Return (X, Y) of the center of cell containing provided text 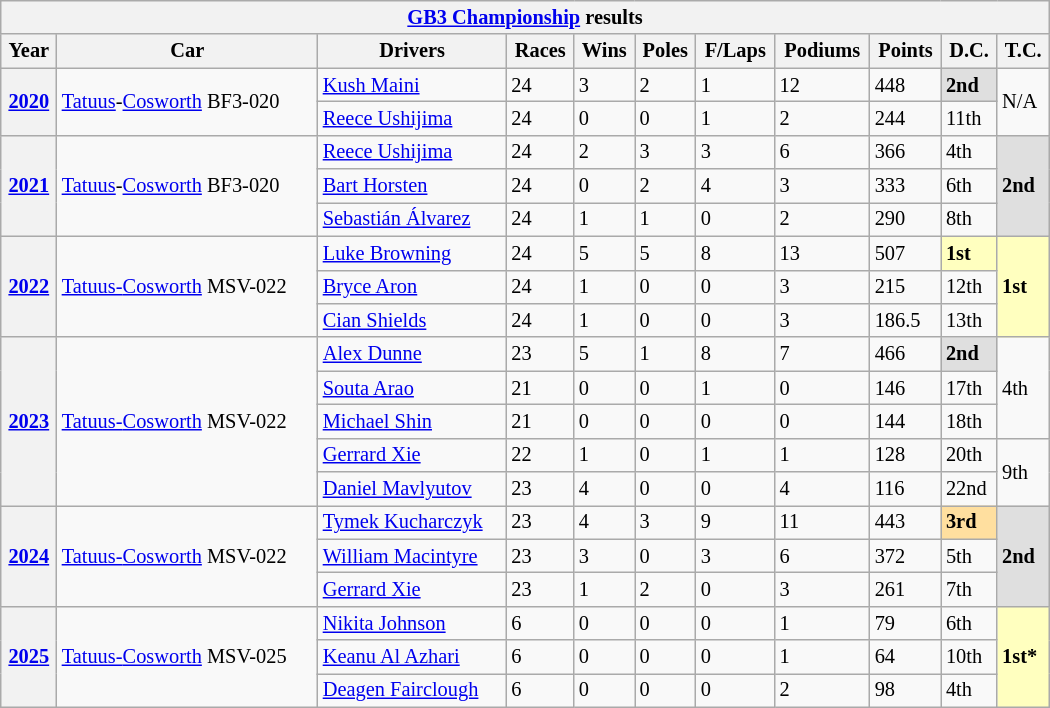
Kush Maini (412, 85)
466 (906, 354)
17th (969, 388)
116 (906, 489)
372 (906, 556)
13 (822, 253)
261 (906, 589)
2024 (29, 556)
Daniel Mavlyutov (412, 489)
18th (969, 421)
2023 (29, 421)
Sebastián Álvarez (412, 219)
Podiums (822, 51)
5th (969, 556)
10th (969, 657)
9 (736, 522)
2025 (29, 656)
507 (906, 253)
9th (1023, 472)
Tymek Kucharczyk (412, 522)
7 (822, 354)
F/Laps (736, 51)
Cian Shields (412, 320)
443 (906, 522)
N/A (1023, 102)
13th (969, 320)
146 (906, 388)
Drivers (412, 51)
12th (969, 287)
Nikita Johnson (412, 623)
Deagen Fairclough (412, 690)
215 (906, 287)
128 (906, 455)
22 (540, 455)
Car (188, 51)
11 (822, 522)
Wins (604, 51)
290 (906, 219)
98 (906, 690)
Year (29, 51)
GB3 Championship results (525, 17)
144 (906, 421)
Michael Shin (412, 421)
64 (906, 657)
20th (969, 455)
Bryce Aron (412, 287)
7th (969, 589)
366 (906, 152)
T.C. (1023, 51)
11th (969, 118)
8th (969, 219)
186.5 (906, 320)
448 (906, 85)
Poles (666, 51)
Tatuus-Cosworth MSV-025 (188, 656)
2020 (29, 102)
12 (822, 85)
Races (540, 51)
2022 (29, 286)
Keanu Al Azhari (412, 657)
D.C. (969, 51)
Luke Browning (412, 253)
244 (906, 118)
Bart Horsten (412, 186)
79 (906, 623)
William Macintyre (412, 556)
2021 (29, 186)
22nd (969, 489)
3rd (969, 522)
Souta Arao (412, 388)
1st* (1023, 656)
Points (906, 51)
Alex Dunne (412, 354)
333 (906, 186)
